Identify which cell holds the provided text, then report its (x, y) central coordinate. 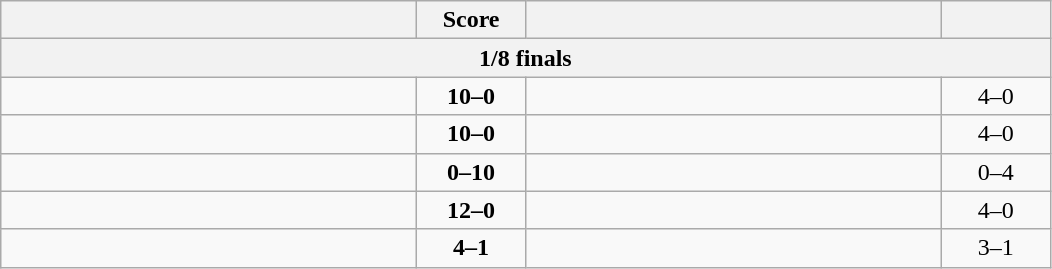
0–4 (996, 172)
Score (472, 20)
1/8 finals (526, 58)
12–0 (472, 210)
0–10 (472, 172)
4–1 (472, 248)
3–1 (996, 248)
